Provide the (X, Y) coordinate of the cell's center where the given text is located.  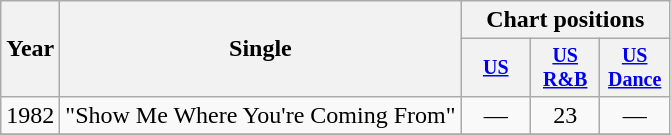
US (496, 68)
Year (30, 49)
23 (564, 115)
1982 (30, 115)
USDance (634, 68)
Single (260, 49)
USR&B (564, 68)
"Show Me Where You're Coming From" (260, 115)
Chart positions (565, 20)
